Locate the cell with the specified text and output its [x, y] center coordinate. 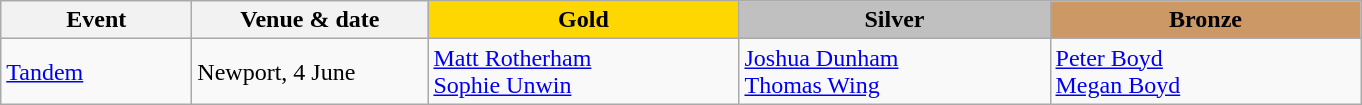
Bronze [1206, 20]
Newport, 4 June [310, 72]
Joshua Dunham Thomas Wing [894, 72]
Peter Boyd Megan Boyd [1206, 72]
Gold [584, 20]
Silver [894, 20]
Event [96, 20]
Matt Rotherham Sophie Unwin [584, 72]
Tandem [96, 72]
Venue & date [310, 20]
